Pinpoint the cell where the given text exists, returning its [X, Y] midpoint coordinate. 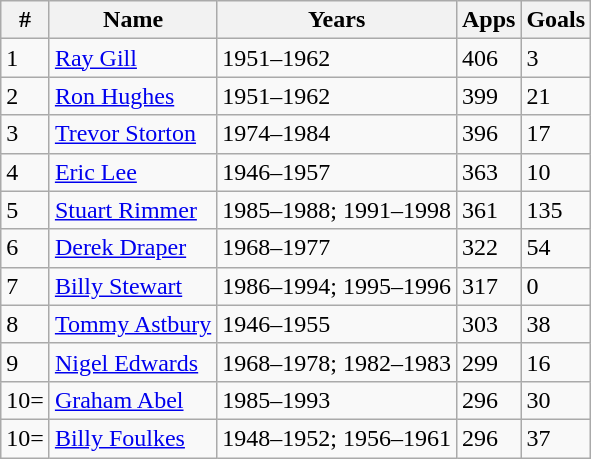
406 [488, 58]
4 [26, 172]
8 [26, 324]
1968–1978; 1982–1983 [337, 362]
Nigel Edwards [132, 362]
1968–1977 [337, 248]
1974–1984 [337, 134]
38 [556, 324]
Graham Abel [132, 400]
Apps [488, 20]
1986–1994; 1995–1996 [337, 286]
1985–1988; 1991–1998 [337, 210]
# [26, 20]
1948–1952; 1956–1961 [337, 438]
Derek Draper [132, 248]
6 [26, 248]
10 [556, 172]
361 [488, 210]
Ray Gill [132, 58]
9 [26, 362]
Goals [556, 20]
Years [337, 20]
Stuart Rimmer [132, 210]
Billy Foulkes [132, 438]
21 [556, 96]
16 [556, 362]
399 [488, 96]
1985–1993 [337, 400]
17 [556, 134]
54 [556, 248]
1 [26, 58]
37 [556, 438]
363 [488, 172]
1946–1955 [337, 324]
Tommy Astbury [132, 324]
396 [488, 134]
30 [556, 400]
Eric Lee [132, 172]
322 [488, 248]
0 [556, 286]
Billy Stewart [132, 286]
Trevor Storton [132, 134]
Name [132, 20]
1946–1957 [337, 172]
7 [26, 286]
135 [556, 210]
303 [488, 324]
2 [26, 96]
Ron Hughes [132, 96]
5 [26, 210]
299 [488, 362]
317 [488, 286]
